Provide the [x, y] coordinate of the cell's center where the given text is located.  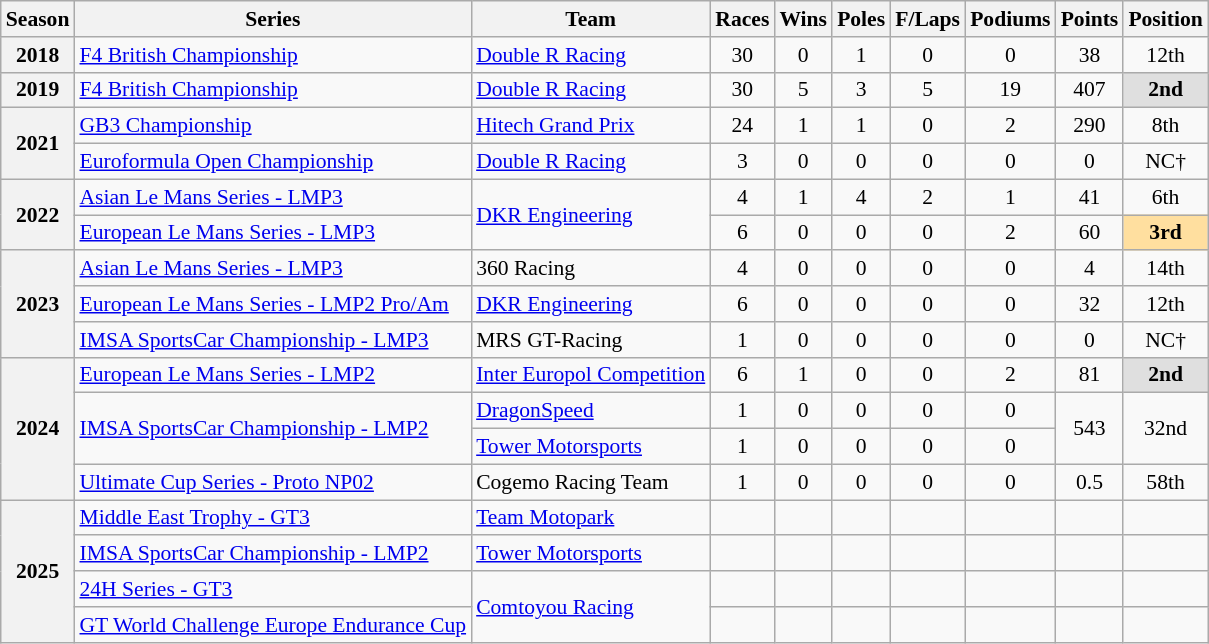
19 [1010, 90]
24 [742, 126]
Season [38, 19]
60 [1090, 233]
Team [590, 19]
3rd [1165, 233]
IMSA SportsCar Championship - LMP3 [272, 340]
Euroformula Open Championship [272, 162]
Points [1090, 19]
GT World Challenge Europe Endurance Cup [272, 625]
81 [1090, 375]
Middle East Trophy - GT3 [272, 518]
Wins [803, 19]
2018 [38, 55]
58th [1165, 482]
6th [1165, 197]
Cogemo Racing Team [590, 482]
2025 [38, 571]
32nd [1165, 428]
8th [1165, 126]
2021 [38, 144]
2024 [38, 428]
543 [1090, 428]
290 [1090, 126]
MRS GT-Racing [590, 340]
European Le Mans Series - LMP2 Pro/Am [272, 304]
Podiums [1010, 19]
24H Series - GT3 [272, 589]
38 [1090, 55]
European Le Mans Series - LMP2 [272, 375]
F/Laps [928, 19]
Races [742, 19]
Team Motopark [590, 518]
Poles [861, 19]
41 [1090, 197]
Series [272, 19]
Inter Europol Competition [590, 375]
0.5 [1090, 482]
DragonSpeed [590, 411]
GB3 Championship [272, 126]
European Le Mans Series - LMP3 [272, 233]
2023 [38, 304]
14th [1165, 269]
2019 [38, 90]
2022 [38, 214]
407 [1090, 90]
32 [1090, 304]
Comtoyou Racing [590, 606]
Position [1165, 19]
Ultimate Cup Series - Proto NP02 [272, 482]
Hitech Grand Prix [590, 126]
360 Racing [590, 269]
